Determine the [x, y] coordinate at the center of the cell enclosing the given text.  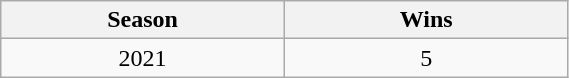
Wins [426, 20]
5 [426, 58]
2021 [143, 58]
Season [143, 20]
